Locate the cell with the specified text and output its [x, y] center coordinate. 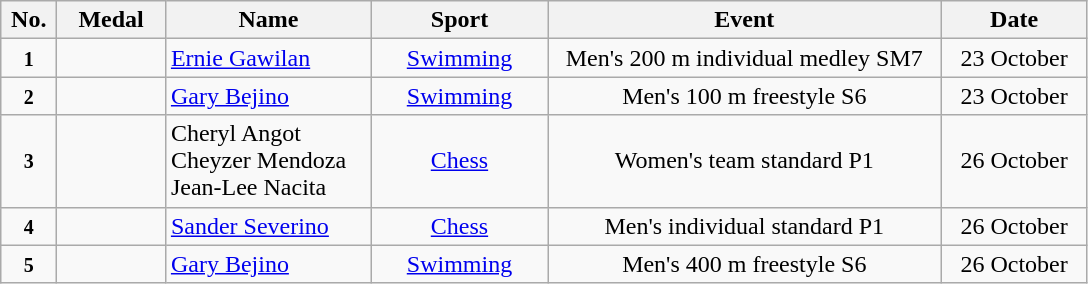
5 [29, 264]
Sander Severino [268, 226]
Name [268, 20]
Medal [112, 20]
Men's individual standard P1 [745, 226]
Men's 100 m freestyle S6 [745, 96]
Event [745, 20]
No. [29, 20]
Men's 200 m individual medley SM7 [745, 58]
3 [29, 161]
Ernie Gawilan [268, 58]
Cheryl AngotCheyzer MendozaJean-Lee Nacita [268, 161]
Men's 400 m freestyle S6 [745, 264]
Women's team standard P1 [745, 161]
1 [29, 58]
Sport [459, 20]
Date [1014, 20]
2 [29, 96]
4 [29, 226]
